Detect which cell encompasses the target text, then output its [x, y] center coordinate. 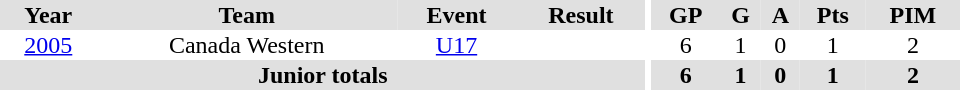
U17 [456, 45]
PIM [913, 15]
2005 [48, 45]
GP [686, 15]
Year [48, 15]
Event [456, 15]
Team [247, 15]
Pts [833, 15]
Canada Western [247, 45]
Junior totals [323, 75]
Result [580, 15]
A [780, 15]
G [740, 15]
